Extract the (x, y) coordinate from the center of the cell holding the provided text.  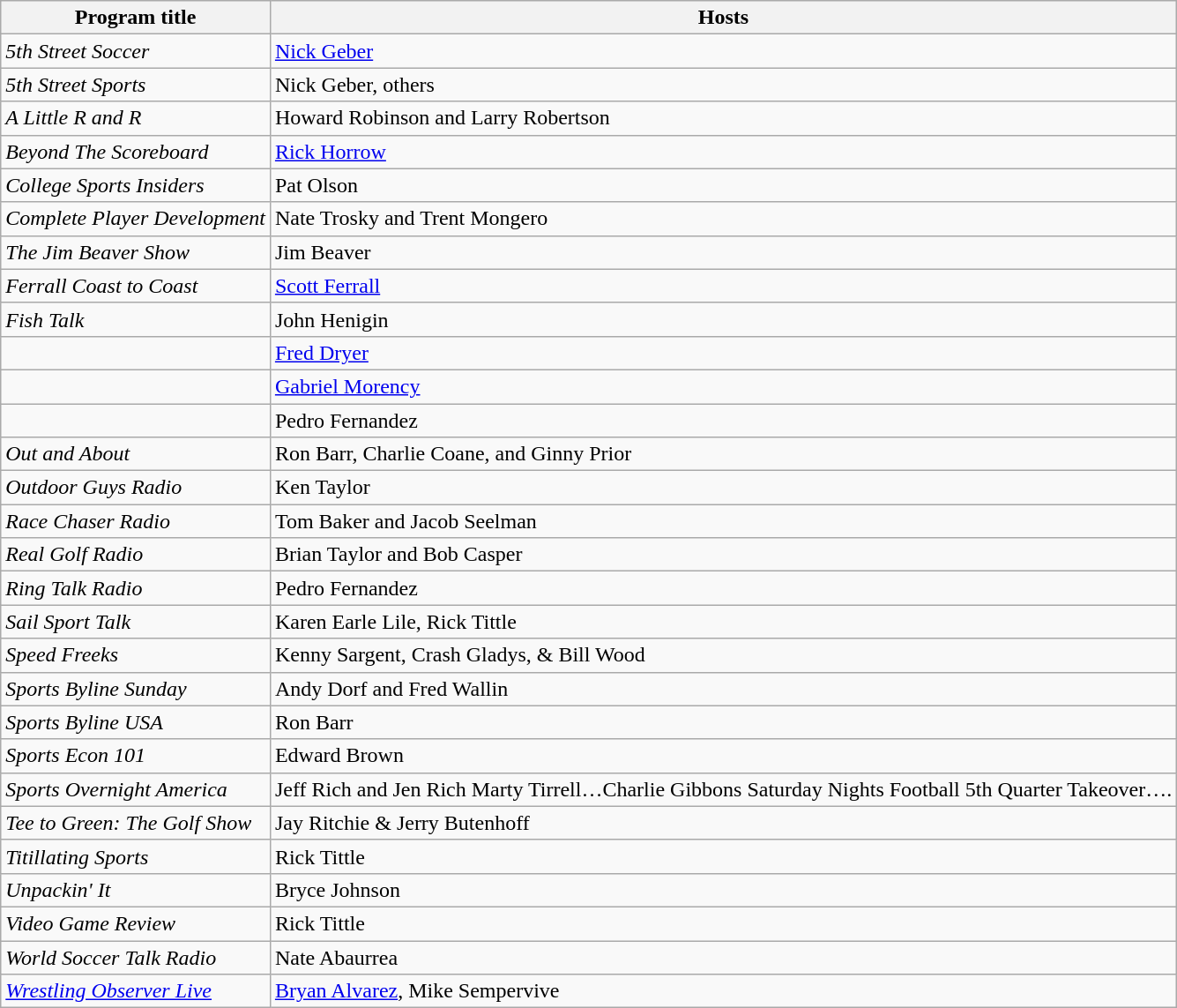
Wrestling Observer Live (136, 991)
Fish Talk (136, 319)
Ron Barr, Charlie Coane, and Ginny Prior (723, 454)
5th Street Sports (136, 85)
Nick Geber (723, 51)
John Henigin (723, 319)
Complete Player Development (136, 219)
Real Golf Radio (136, 555)
Andy Dorf and Fred Wallin (723, 689)
Scott Ferrall (723, 286)
Ken Taylor (723, 488)
Ron Barr (723, 722)
Unpackin' It (136, 890)
Jeff Rich and Jen Rich Marty Tirrell…Charlie Gibbons Saturday Nights Football 5th Quarter Takeover…. (723, 789)
Nick Geber, others (723, 85)
Jay Ritchie & Jerry Butenhoff (723, 823)
Rick Horrow (723, 152)
The Jim Beaver Show (136, 252)
College Sports Insiders (136, 185)
Tee to Green: The Golf Show (136, 823)
Tom Baker and Jacob Seelman (723, 521)
Race Chaser Radio (136, 521)
Brian Taylor and Bob Casper (723, 555)
Edward Brown (723, 756)
Jim Beaver (723, 252)
Nate Abaurrea (723, 957)
Howard Robinson and Larry Robertson (723, 118)
Karen Earle Lile, Rick Tittle (723, 622)
A Little R and R (136, 118)
Program title (136, 18)
Beyond The Scoreboard (136, 152)
Gabriel Morency (723, 386)
Bryan Alvarez, Mike Sempervive (723, 991)
Sports Byline Sunday (136, 689)
Ferrall Coast to Coast (136, 286)
Sail Sport Talk (136, 622)
Sports Overnight America (136, 789)
Speed Freeks (136, 655)
Bryce Johnson (723, 890)
Hosts (723, 18)
Sports Byline USA (136, 722)
Pat Olson (723, 185)
5th Street Soccer (136, 51)
Outdoor Guys Radio (136, 488)
Out and About (136, 454)
Sports Econ 101 (136, 756)
Ring Talk Radio (136, 588)
Kenny Sargent, Crash Gladys, & Bill Wood (723, 655)
Video Game Review (136, 923)
Fred Dryer (723, 353)
World Soccer Talk Radio (136, 957)
Titillating Sports (136, 856)
Nate Trosky and Trent Mongero (723, 219)
